Output the (X, Y) coordinate of the center of the cell containing the given text.  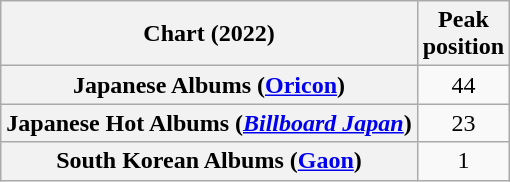
23 (463, 123)
1 (463, 161)
Japanese Hot Albums (Billboard Japan) (209, 123)
44 (463, 85)
South Korean Albums (Gaon) (209, 161)
Japanese Albums (Oricon) (209, 85)
Peakposition (463, 34)
Chart (2022) (209, 34)
